Identify which cell holds the provided text, then report its (X, Y) central coordinate. 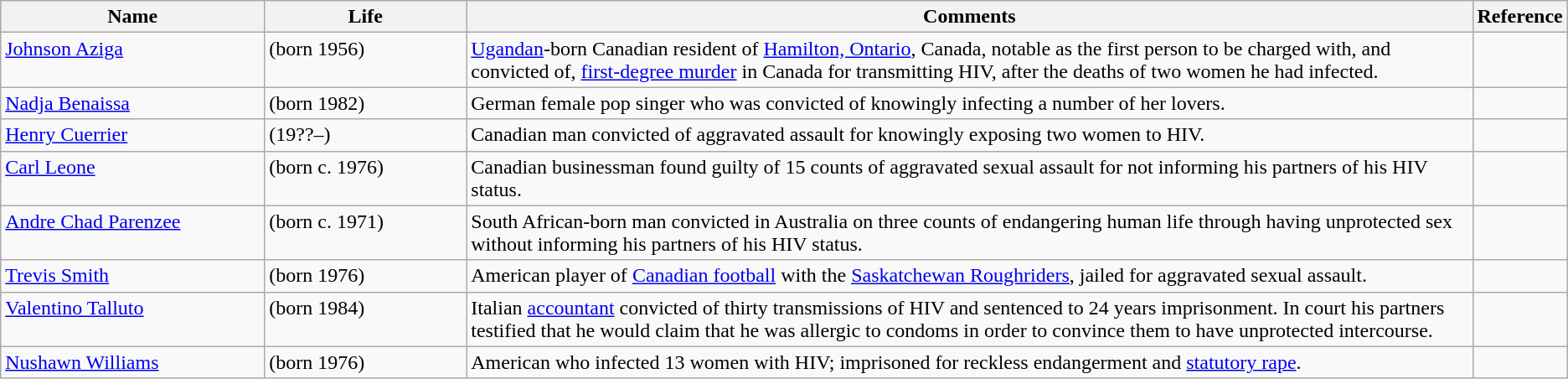
Canadian businessman found guilty of 15 counts of aggravated sexual assault for not informing his partners of his HIV status. (970, 178)
Henry Cuerrier (132, 135)
German female pop singer who was convicted of knowingly infecting a number of her lovers. (970, 103)
Johnson Aziga (132, 60)
American who infected 13 women with HIV; imprisoned for reckless endangerment and statutory rape. (970, 362)
Valentino Talluto (132, 319)
(born c. 1976) (365, 178)
Reference (1519, 17)
Trevis Smith (132, 276)
Andre Chad Parenzee (132, 233)
(born 1984) (365, 319)
(born 1982) (365, 103)
Name (132, 17)
Nushawn Williams (132, 362)
Carl Leone (132, 178)
Nadja Benaissa (132, 103)
Comments (970, 17)
Canadian man convicted of aggravated assault for knowingly exposing two women to HIV. (970, 135)
(born 1956) (365, 60)
(born c. 1971) (365, 233)
Life (365, 17)
(19??–) (365, 135)
American player of Canadian football with the Saskatchewan Roughriders, jailed for aggravated sexual assault. (970, 276)
